Determine the [x, y] coordinate at the center of the cell enclosing the given text.  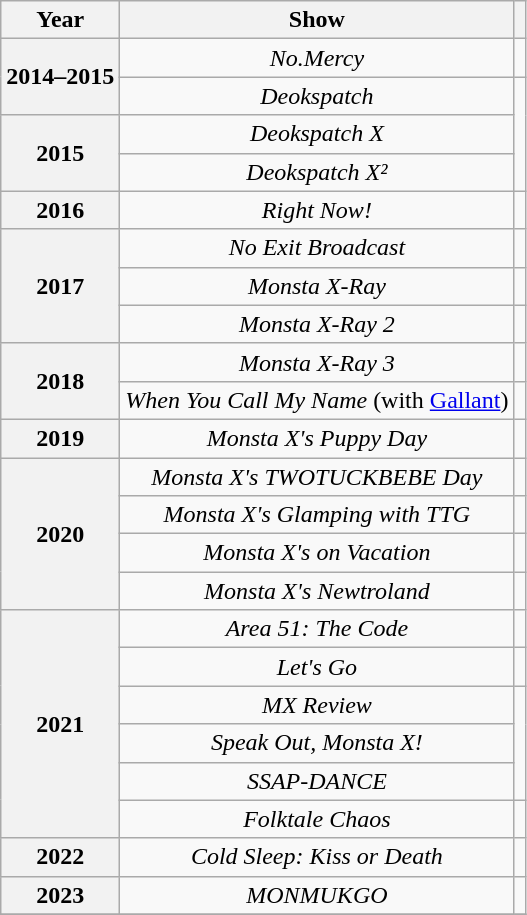
SSAP-DANCE [317, 781]
Area 51: The Code [317, 629]
2021 [60, 724]
When You Call My Name (with Gallant) [317, 400]
Year [60, 20]
2022 [60, 857]
Show [317, 20]
2023 [60, 895]
Deokspatch X² [317, 172]
Speak Out, Monsta X! [317, 743]
2019 [60, 438]
Monsta X's Glamping with TTG [317, 515]
Deokspatch [317, 96]
2018 [60, 381]
Deokspatch X [317, 134]
Monsta X's Newtroland [317, 591]
No Exit Broadcast [317, 248]
Folktale Chaos [317, 819]
Monsta X's Puppy Day [317, 438]
Monsta X-Ray 3 [317, 362]
Monsta X-Ray 2 [317, 324]
Right Now! [317, 210]
Monsta X-Ray [317, 286]
MX Review [317, 705]
Let's Go [317, 667]
2015 [60, 153]
Monsta X's on Vacation [317, 553]
Cold Sleep: Kiss or Death [317, 857]
Monsta X's TWOTUCKBEBE Day [317, 477]
2017 [60, 286]
No.Mercy [317, 58]
2016 [60, 210]
2020 [60, 534]
MONMUKGO [317, 895]
2014–2015 [60, 77]
